For the text-containing cell, return its midpoint in (X, Y) coordinate format. 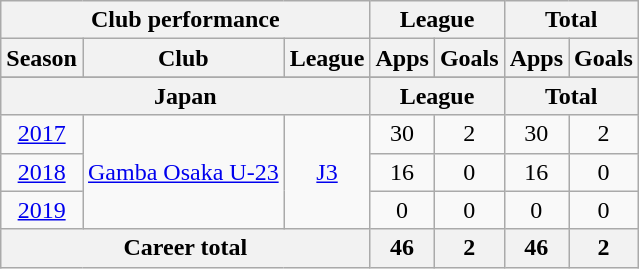
Club (183, 58)
J3 (327, 172)
Season (42, 58)
2018 (42, 172)
2017 (42, 134)
Career total (186, 248)
Club performance (186, 20)
2019 (42, 210)
Gamba Osaka U-23 (183, 172)
Japan (186, 96)
